For the text-containing cell, return its midpoint in (x, y) coordinate format. 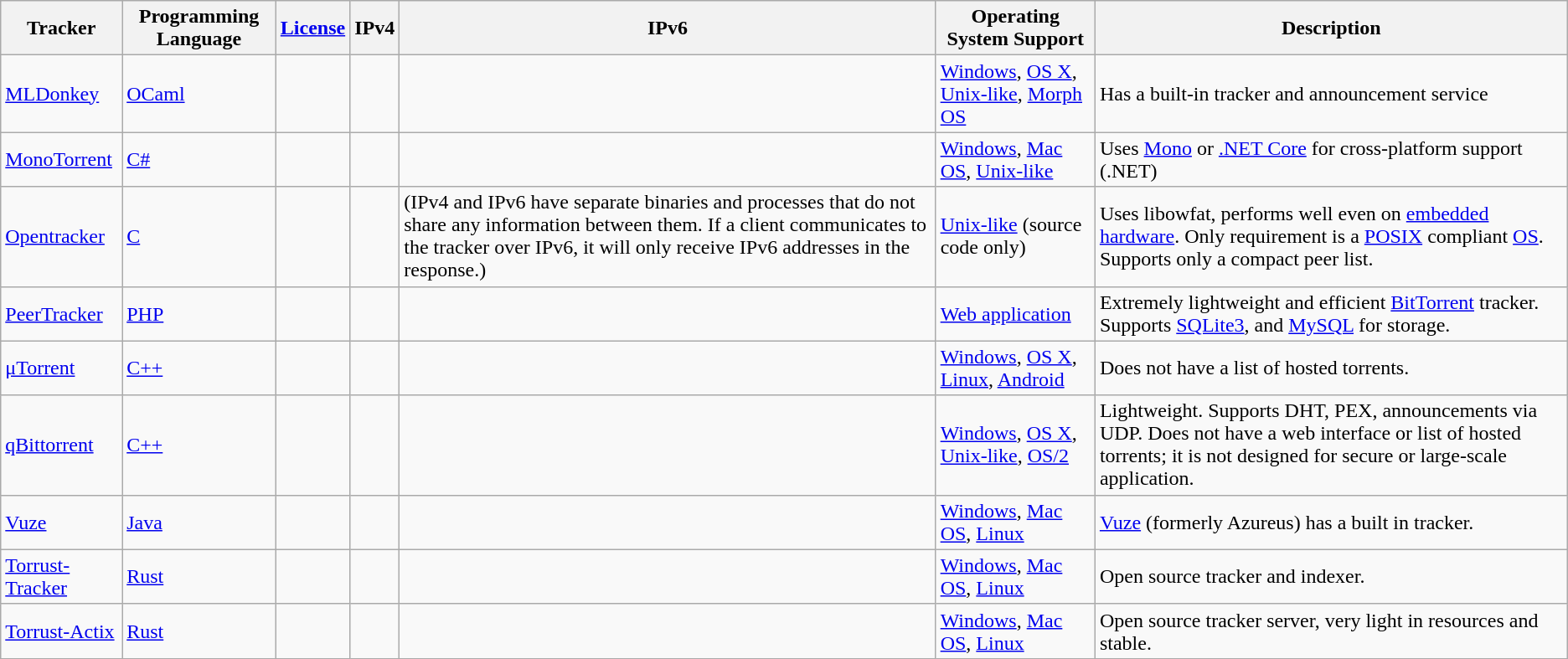
Windows, OS X, Unix-like, Morph OS (1015, 94)
μTorrent (62, 368)
Uses libowfat, performs well even on embedded hardware. Only requirement is a POSIX compliant OS. Supports only a compact peer list. (1331, 236)
Windows, Mac OS, Unix-like (1015, 159)
qBittorrent (62, 445)
Has a built-in tracker and announcement service (1331, 94)
Torrust-Actix (62, 631)
Opentracker (62, 236)
Tracker (62, 28)
OCaml (199, 94)
Operating System Support (1015, 28)
MonoTorrent (62, 159)
Windows, OS X, Linux, Android (1015, 368)
Unix-like (source code only) (1015, 236)
Description (1331, 28)
PHP (199, 313)
Torrust-Tracker (62, 576)
Vuze (62, 523)
Open source tracker server, very light in resources and stable. (1331, 631)
Open source tracker and indexer. (1331, 576)
IPv6 (668, 28)
Extremely lightweight and efficient BitTorrent tracker. Supports SQLite3, and MySQL for storage. (1331, 313)
Windows, OS X, Unix-like, OS/2 (1015, 445)
C# (199, 159)
Does not have a list of hosted torrents. (1331, 368)
License (312, 28)
MLDonkey (62, 94)
Programming Language (199, 28)
Web application (1015, 313)
Vuze (formerly Azureus) has a built in tracker. (1331, 523)
Uses Mono or .NET Core for cross-platform support (.NET) (1331, 159)
IPv4 (375, 28)
C (199, 236)
Java (199, 523)
PeerTracker (62, 313)
